Scan for the cell matching the given text and deliver its [X, Y] coordinate at center. 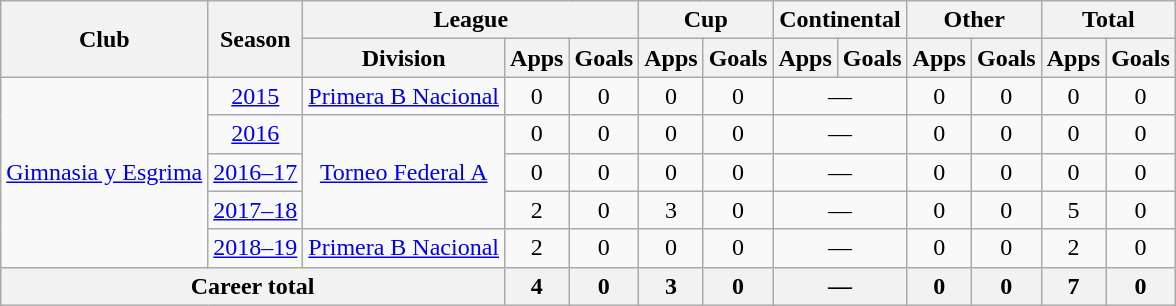
Cup [706, 20]
Total [1108, 20]
2016–17 [256, 172]
2015 [256, 96]
Torneo Federal A [404, 172]
League [471, 20]
5 [1073, 210]
2016 [256, 134]
2017–18 [256, 210]
2018–19 [256, 248]
Career total [253, 286]
Continental [840, 20]
Gimnasia y Esgrima [104, 172]
4 [537, 286]
Other [974, 20]
Season [256, 39]
Club [104, 39]
Division [404, 58]
7 [1073, 286]
